Provide the (X, Y) coordinate of the cell's center where the given text is located.  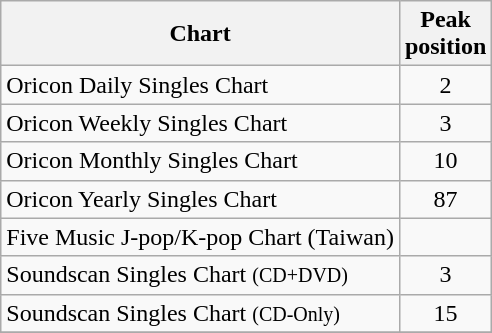
Oricon Monthly Singles Chart (200, 161)
Peak position (445, 34)
Five Music J-pop/K-pop Chart (Taiwan) (200, 237)
Oricon Yearly Singles Chart (200, 199)
Soundscan Singles Chart (CD+DVD) (200, 275)
Oricon Weekly Singles Chart (200, 123)
Soundscan Singles Chart (CD-Only) (200, 313)
15 (445, 313)
Chart (200, 34)
2 (445, 85)
87 (445, 199)
10 (445, 161)
Oricon Daily Singles Chart (200, 85)
